Return [x, y] of the center of cell containing provided text 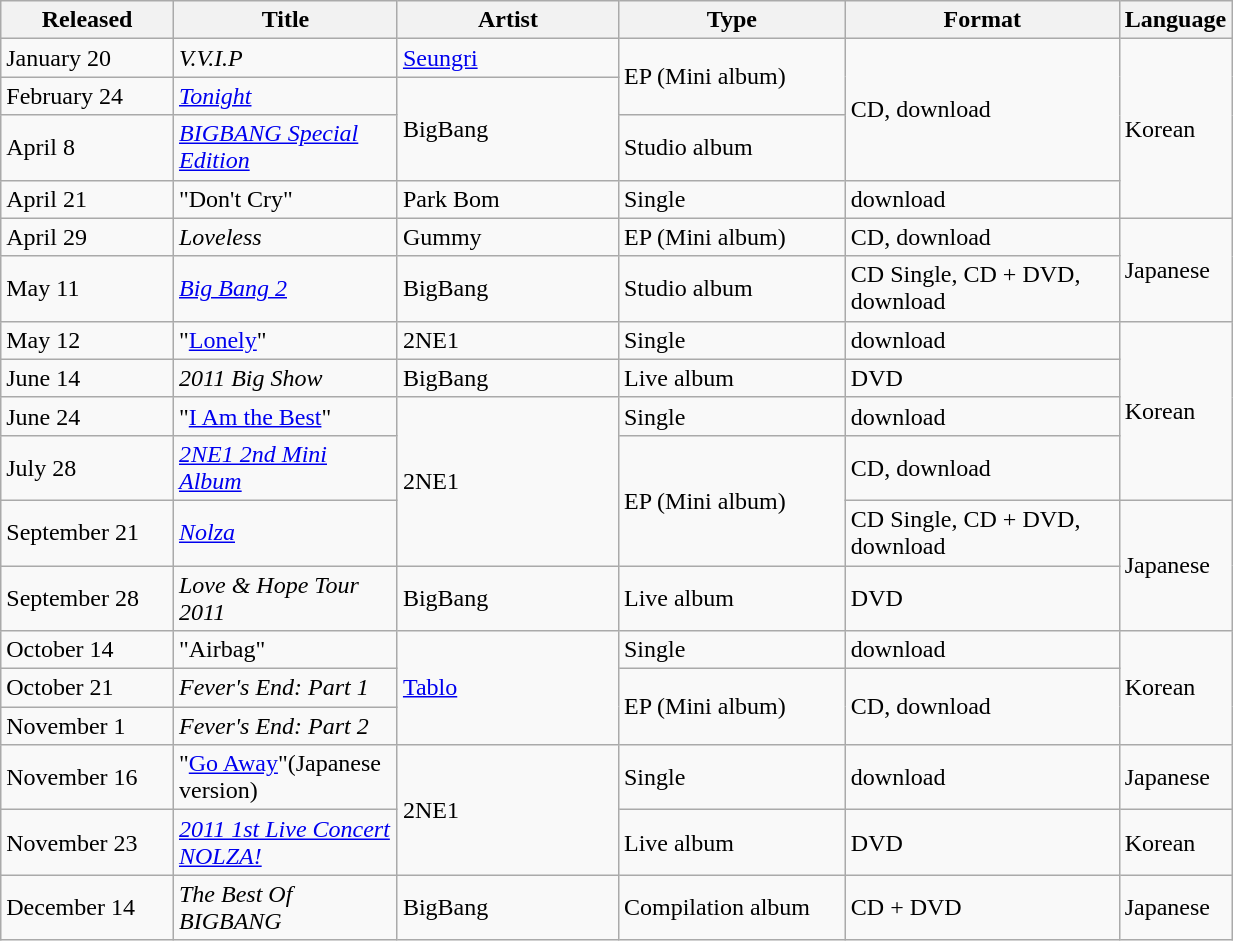
Gummy [508, 237]
"Airbag" [285, 650]
Title [285, 20]
"Don't Cry" [285, 199]
October 14 [88, 650]
Nolza [285, 532]
V.V.I.P [285, 58]
January 20 [88, 58]
June 24 [88, 416]
Language [1175, 20]
May 12 [88, 340]
2011 1st Live Concert NOLZA! [285, 842]
October 21 [88, 688]
April 8 [88, 148]
CD + DVD [982, 908]
Released [88, 20]
Loveless [285, 237]
"Go Away"(Japanese version) [285, 778]
Type [732, 20]
Artist [508, 20]
April 29 [88, 237]
December 14 [88, 908]
"Lonely" [285, 340]
Fever's End: Part 2 [285, 726]
July 28 [88, 468]
April 21 [88, 199]
Tonight [285, 96]
Love & Hope Tour 2011 [285, 598]
Format [982, 20]
BIGBANG Special Edition [285, 148]
Compilation album [732, 908]
Big Bang 2 [285, 288]
November 1 [88, 726]
The Best Of BIGBANG [285, 908]
Seungri [508, 58]
2NE1 2nd Mini Album [285, 468]
Tablo [508, 688]
June 14 [88, 378]
"I Am the Best" [285, 416]
September 28 [88, 598]
May 11 [88, 288]
November 16 [88, 778]
2011 Big Show [285, 378]
Park Bom [508, 199]
November 23 [88, 842]
February 24 [88, 96]
September 21 [88, 532]
Fever's End: Part 1 [285, 688]
